Pinpoint the cell where the given text exists, returning its (X, Y) midpoint coordinate. 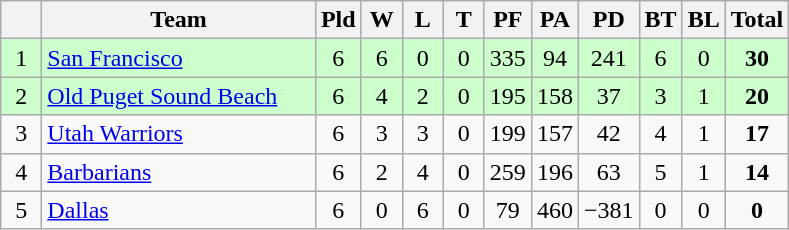
PA (554, 20)
Dallas (179, 210)
17 (757, 134)
Pld (338, 20)
158 (554, 96)
PD (608, 20)
30 (757, 58)
94 (554, 58)
63 (608, 172)
T (464, 20)
L (422, 20)
Utah Warriors (179, 134)
259 (508, 172)
BT (660, 20)
199 (508, 134)
−381 (608, 210)
PF (508, 20)
335 (508, 58)
BL (704, 20)
196 (554, 172)
14 (757, 172)
79 (508, 210)
42 (608, 134)
W (382, 20)
20 (757, 96)
Team (179, 20)
Total (757, 20)
157 (554, 134)
Barbarians (179, 172)
San Francisco (179, 58)
195 (508, 96)
37 (608, 96)
Old Puget Sound Beach (179, 96)
460 (554, 210)
241 (608, 58)
